Find where the given text appears and provide that cell's center as (X, Y) coordinate. 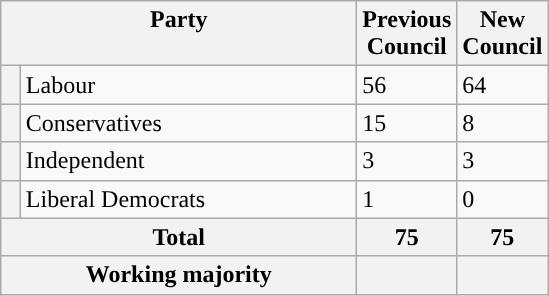
Liberal Democrats (188, 199)
64 (502, 85)
8 (502, 123)
Independent (188, 161)
56 (407, 85)
1 (407, 199)
Total (179, 237)
Conservatives (188, 123)
Working majority (179, 275)
New Council (502, 34)
15 (407, 123)
0 (502, 199)
Party (179, 34)
Labour (188, 85)
Previous Council (407, 34)
